Search for the cell housing the specified text and yield its [X, Y] center coordinate. 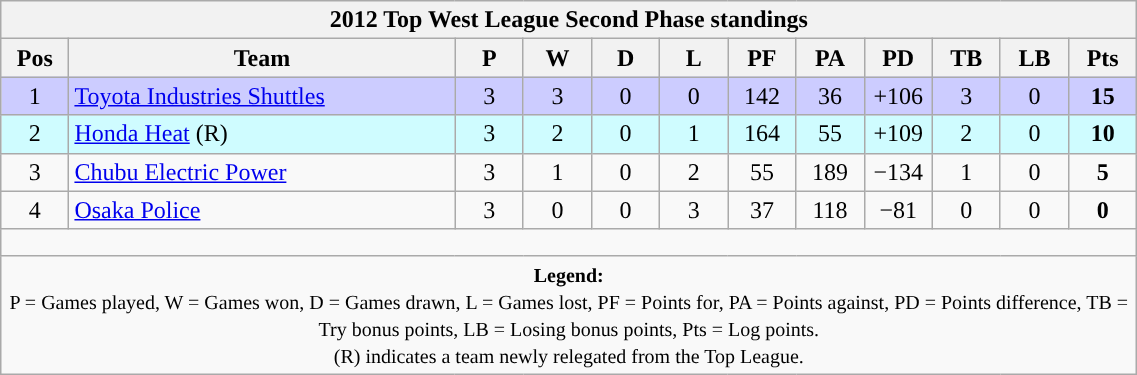
D [625, 58]
10 [1103, 134]
164 [762, 134]
15 [1103, 96]
LB [1034, 58]
37 [762, 210]
118 [830, 210]
142 [762, 96]
P [489, 58]
Chubu Electric Power [262, 172]
5 [1103, 172]
4 [35, 210]
PF [762, 58]
Toyota Industries Shuttles [262, 96]
36 [830, 96]
Pts [1103, 58]
Osaka Police [262, 210]
PA [830, 58]
Pos [35, 58]
2012 Top West League Second Phase standings [569, 20]
Team [262, 58]
−134 [898, 172]
W [557, 58]
−81 [898, 210]
Honda Heat (R) [262, 134]
189 [830, 172]
TB [966, 58]
+106 [898, 96]
L [694, 58]
PD [898, 58]
+109 [898, 134]
